Return (x, y) of the center of cell containing provided text 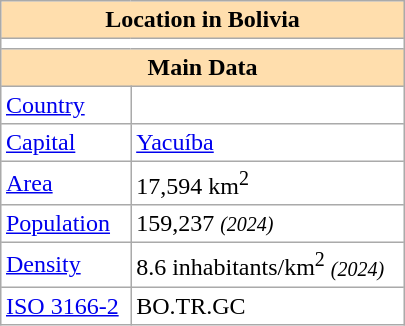
Main Data (203, 68)
Location in Bolivia (203, 20)
8.6 inhabitants/km2 (2024) (268, 265)
ISO 3166-2 (66, 306)
159,237 (2024) (268, 224)
Density (66, 265)
Yacuíba (268, 143)
Country (66, 105)
17,594 km2 (268, 183)
Area (66, 183)
Population (66, 224)
BO.TR.GC (268, 306)
Capital (66, 143)
